Search for the cell housing the specified text and yield its [x, y] center coordinate. 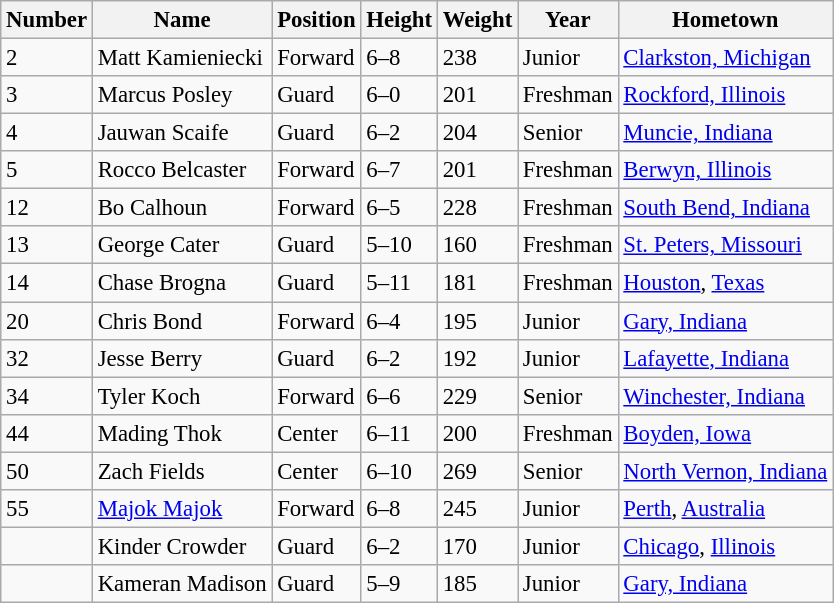
50 [47, 471]
Clarkston, Michigan [726, 58]
192 [477, 358]
170 [477, 546]
229 [477, 396]
44 [47, 433]
Hometown [726, 20]
Rocco Belcaster [182, 170]
181 [477, 283]
6–4 [399, 321]
Muncie, Indiana [726, 133]
Chase Brogna [182, 283]
Mading Thok [182, 433]
4 [47, 133]
34 [47, 396]
13 [47, 245]
228 [477, 208]
5–9 [399, 584]
238 [477, 58]
Height [399, 20]
5 [47, 170]
Marcus Posley [182, 95]
6–7 [399, 170]
Kinder Crowder [182, 546]
Jauwan Scaife [182, 133]
Jesse Berry [182, 358]
Lafayette, Indiana [726, 358]
6–5 [399, 208]
6–11 [399, 433]
12 [47, 208]
Berwyn, Illinois [726, 170]
Chicago, Illinois [726, 546]
Zach Fields [182, 471]
Weight [477, 20]
6–0 [399, 95]
St. Peters, Missouri [726, 245]
Chris Bond [182, 321]
20 [47, 321]
5–10 [399, 245]
5–11 [399, 283]
Kameran Madison [182, 584]
32 [47, 358]
Boyden, Iowa [726, 433]
14 [47, 283]
Tyler Koch [182, 396]
Majok Majok [182, 509]
Position [316, 20]
Winchester, Indiana [726, 396]
George Cater [182, 245]
6–10 [399, 471]
North Vernon, Indiana [726, 471]
Bo Calhoun [182, 208]
269 [477, 471]
160 [477, 245]
195 [477, 321]
200 [477, 433]
Houston, Texas [726, 283]
2 [47, 58]
Year [568, 20]
3 [47, 95]
Name [182, 20]
245 [477, 509]
6–6 [399, 396]
204 [477, 133]
South Bend, Indiana [726, 208]
Number [47, 20]
185 [477, 584]
Rockford, Illinois [726, 95]
Perth, Australia [726, 509]
Matt Kamieniecki [182, 58]
55 [47, 509]
